Scan for the cell matching the given text and deliver its (x, y) coordinate at center. 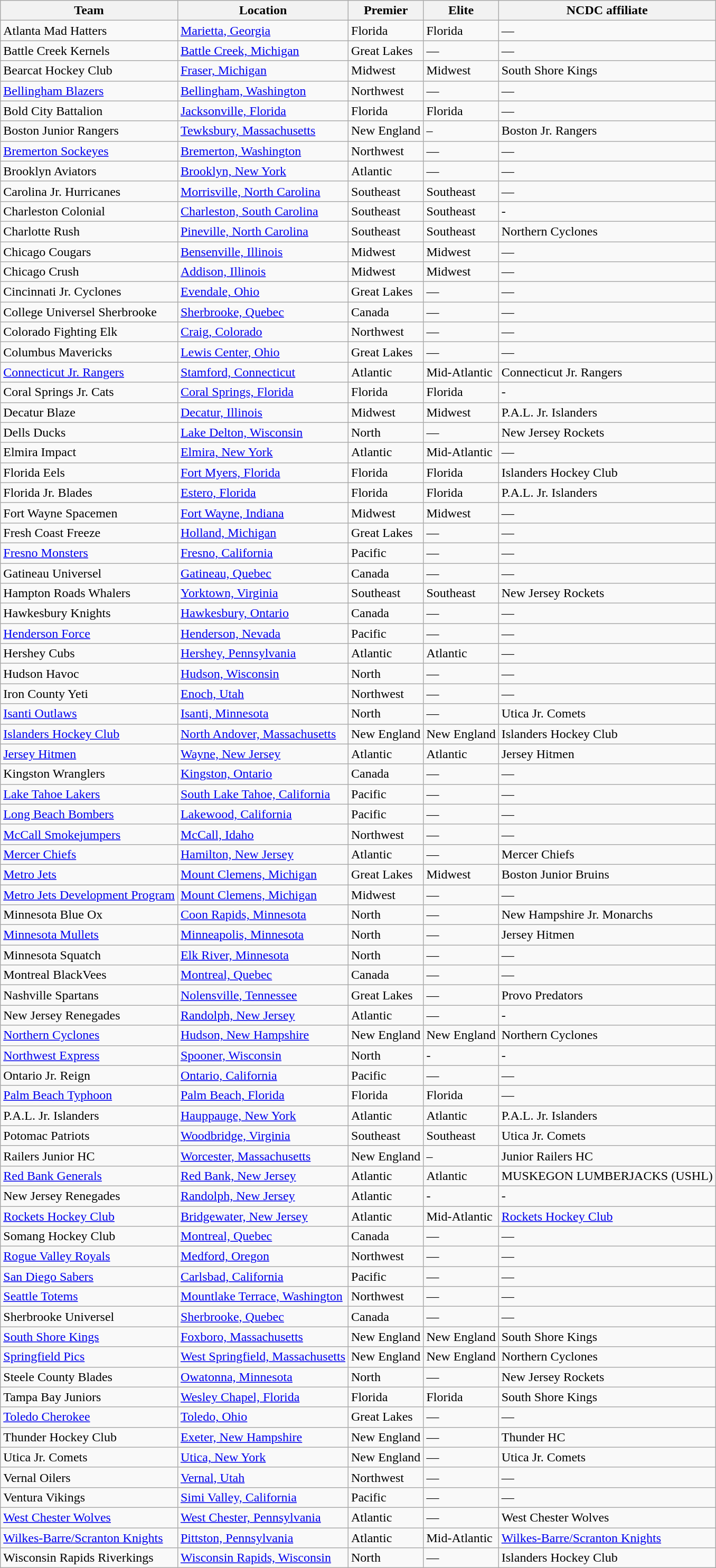
Bensenville, Illinois (263, 252)
Carlsbad, California (263, 1277)
Florida Jr. Blades (89, 493)
Holland, Michigan (263, 533)
Evendale, Ohio (263, 292)
Lewis Center, Ohio (263, 352)
Marietta, Georgia (263, 31)
Boston Junior Bruins (607, 874)
McCall Smokejumpers (89, 834)
Elmira Impact (89, 452)
Exeter, New Hampshire (263, 1437)
Potomac Patriots (89, 1136)
Provo Predators (607, 995)
New Hampshire Jr. Monarchs (607, 915)
Vernal, Utah (263, 1477)
Fort Wayne, Indiana (263, 513)
Metro Jets (89, 874)
Sherbrooke Universel (89, 1317)
Hamilton, New Jersey (263, 854)
Premier (386, 11)
Florida Eels (89, 473)
Henderson, Nevada (263, 634)
Columbus Mavericks (89, 352)
Battle Creek, Michigan (263, 51)
Fresh Coast Freeze (89, 533)
Bremerton, Washington (263, 151)
Colorado Fighting Elk (89, 332)
Coon Rapids, Minnesota (263, 915)
Palm Beach, Florida (263, 1095)
Elk River, Minnesota (263, 955)
Charleston, South Carolina (263, 211)
Brooklyn Aviators (89, 171)
Boston Jr. Rangers (607, 131)
Yorktown, Virginia (263, 593)
Vernal Oilers (89, 1477)
Medford, Oregon (263, 1257)
Jacksonville, Florida (263, 111)
Decatur Blaze (89, 412)
Fresno Monsters (89, 553)
Metro Jets Development Program (89, 895)
Minnesota Squatch (89, 955)
Fraser, Michigan (263, 71)
Tewksbury, Massachusetts (263, 131)
Fort Myers, Florida (263, 473)
Chicago Cougars (89, 252)
Hawkesbury Knights (89, 613)
Springfield Pics (89, 1357)
Bellingham Blazers (89, 91)
Hudson, Wisconsin (263, 674)
Coral Springs Jr. Cats (89, 392)
Hudson Havoc (89, 674)
Wayne, New Jersey (263, 754)
NCDC affiliate (607, 11)
Bold City Battalion (89, 111)
Toledo, Ohio (263, 1417)
McCall, Idaho (263, 834)
Utica, New York (263, 1457)
Red Bank, New Jersey (263, 1176)
Hudson, New Hampshire (263, 1035)
Thunder HC (607, 1437)
Minnesota Mullets (89, 935)
Gatineau, Quebec (263, 573)
Railers Junior HC (89, 1156)
Spooner, Wisconsin (263, 1055)
Isanti, Minnesota (263, 714)
Iron County Yeti (89, 694)
Addison, Illinois (263, 272)
Wisconsin Rapids, Wisconsin (263, 1558)
Hauppauge, New York (263, 1116)
Montreal BlackVees (89, 975)
West Springfield, Massachusetts (263, 1357)
Boston Junior Rangers (89, 131)
Atlanta Mad Hatters (89, 31)
Pittston, Pennsylvania (263, 1538)
Wisconsin Rapids Riverkings (89, 1558)
Nashville Spartans (89, 995)
Worcester, Massachusetts (263, 1156)
Dells Ducks (89, 432)
Simi Valley, California (263, 1497)
Coral Springs, Florida (263, 392)
Team (89, 11)
Owatonna, Minnesota (263, 1377)
Toledo Cherokee (89, 1417)
Isanti Outlaws (89, 714)
Ontario, California (263, 1075)
Hawkesbury, Ontario (263, 613)
North Andover, Massachusetts (263, 734)
Minnesota Blue Ox (89, 915)
Gatineau Universel (89, 573)
Thunder Hockey Club (89, 1437)
Wesley Chapel, Florida (263, 1397)
Brooklyn, New York (263, 171)
Nolensville, Tennessee (263, 995)
Mountlake Terrace, Washington (263, 1297)
Tampa Bay Juniors (89, 1397)
Carolina Jr. Hurricanes (89, 191)
Elmira, New York (263, 452)
Ventura Vikings (89, 1497)
Bridgewater, New Jersey (263, 1216)
Hershey Cubs (89, 654)
Bremerton Sockeyes (89, 151)
Bellingham, Washington (263, 91)
Northwest Express (89, 1055)
Fresno, California (263, 553)
College Universel Sherbrooke (89, 312)
Chicago Crush (89, 272)
Red Bank Generals (89, 1176)
Foxboro, Massachusetts (263, 1337)
Bearcat Hockey Club (89, 71)
Henderson Force (89, 634)
Long Beach Bombers (89, 814)
Location (263, 11)
Estero, Florida (263, 493)
Cincinnati Jr. Cyclones (89, 292)
Battle Creek Kernels (89, 51)
Minneapolis, Minnesota (263, 935)
Ontario Jr. Reign (89, 1075)
West Chester, Pennsylvania (263, 1517)
Junior Railers HC (607, 1156)
Fort Wayne Spacemen (89, 513)
Craig, Colorado (263, 332)
Somang Hockey Club (89, 1236)
Charlotte Rush (89, 231)
Hampton Roads Whalers (89, 593)
Kingston, Ontario (263, 774)
Decatur, Illinois (263, 412)
Lakewood, California (263, 814)
Charleston Colonial (89, 211)
South Lake Tahoe, California (263, 794)
Lake Tahoe Lakers (89, 794)
San Diego Sabers (89, 1277)
Hershey, Pennsylvania (263, 654)
Elite (461, 11)
Pineville, North Carolina (263, 231)
Steele County Blades (89, 1377)
Kingston Wranglers (89, 774)
Woodbridge, Virginia (263, 1136)
Enoch, Utah (263, 694)
Lake Delton, Wisconsin (263, 432)
Rogue Valley Royals (89, 1257)
Stamford, Connecticut (263, 372)
Seattle Totems (89, 1297)
Morrisville, North Carolina (263, 191)
Palm Beach Typhoon (89, 1095)
MUSKEGON LUMBERJACKS (USHL) (607, 1176)
